Return the [x, y] coordinate for the center point of the cell that contains the specified text.  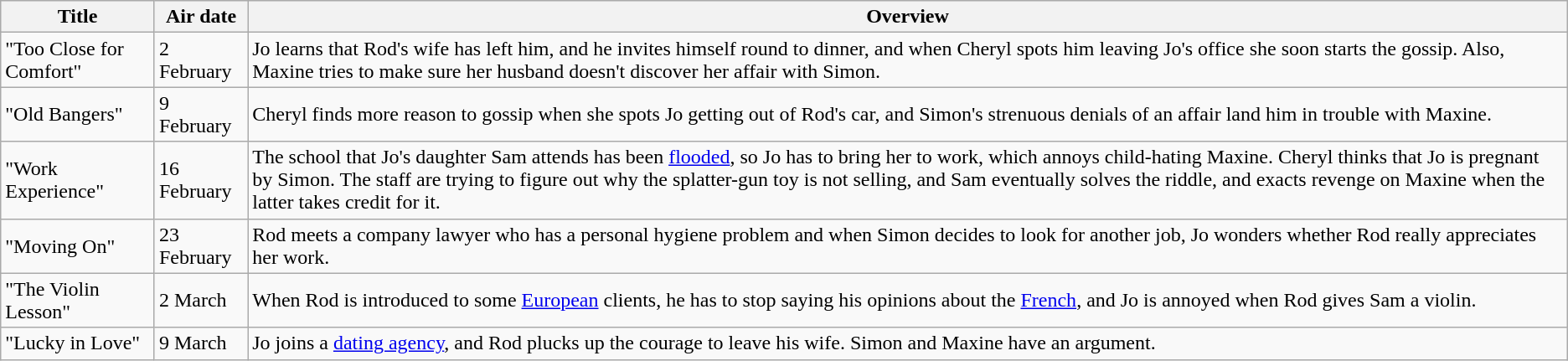
"Work Experience" [78, 180]
2 February [201, 60]
Jo joins a dating agency, and Rod plucks up the courage to leave his wife. Simon and Maxine have an argument. [908, 343]
16 February [201, 180]
Title [78, 17]
23 February [201, 246]
9 February [201, 114]
9 March [201, 343]
"Lucky in Love" [78, 343]
"Too Close for Comfort" [78, 60]
When Rod is introduced to some European clients, he has to stop saying his opinions about the French, and Jo is annoyed when Rod gives Sam a violin. [908, 300]
Air date [201, 17]
"The Violin Lesson" [78, 300]
Overview [908, 17]
2 March [201, 300]
"Old Bangers" [78, 114]
"Moving On" [78, 246]
